Locate the cell with the specified text and output its (X, Y) center coordinate. 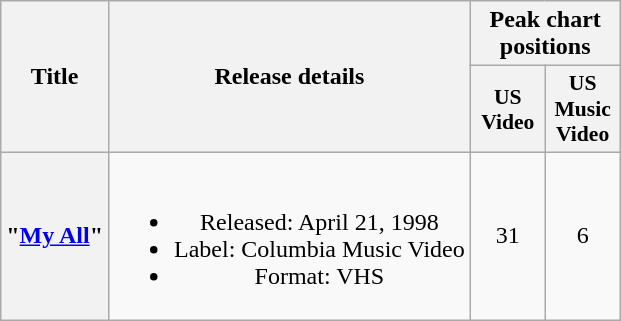
Release details (289, 77)
US Video (508, 110)
"My All" (55, 236)
31 (508, 236)
Peak chart positions (545, 34)
6 (582, 236)
Title (55, 77)
Released: April 21, 1998Label: Columbia Music VideoFormat: VHS (289, 236)
US Music Video (582, 110)
